Provide the [X, Y] coordinate of the cell's center where the given text is located.  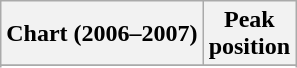
Chart (2006–2007) [102, 34]
Peakposition [249, 34]
